Extract the (x, y) coordinate from the center of the cell holding the provided text.  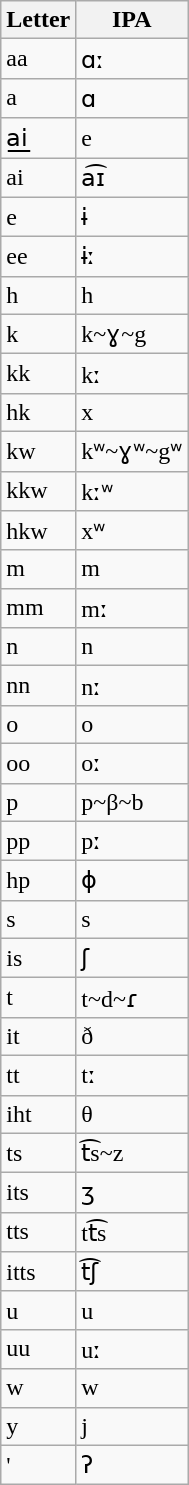
Letter (38, 20)
ɑ (132, 98)
tt͡s (132, 1232)
ee (38, 257)
kw (38, 451)
mː (132, 608)
uu (38, 1349)
ʃ (132, 958)
kʷ~ɣʷ~gʷ (132, 451)
iht (38, 1114)
a͡ɪ (132, 178)
kː (132, 374)
kːʷ (132, 491)
uː (132, 1349)
nn (38, 686)
its (38, 1193)
ɨː (132, 257)
t~d~ɾ (132, 998)
hk (38, 412)
t (38, 998)
p (38, 802)
tt (38, 1075)
j (132, 1426)
hp (38, 881)
ts (38, 1153)
pː (132, 841)
θ (132, 1114)
y (38, 1426)
p~β~b (132, 802)
ɑː (132, 59)
nː (132, 686)
k~ɣ~g (132, 334)
ð (132, 1036)
ɨ (132, 217)
a̲i̲ (38, 138)
oo (38, 763)
IPA (132, 20)
it (38, 1036)
t͡s~z (132, 1153)
ai (38, 178)
hkw (38, 531)
k (38, 334)
kkw (38, 491)
tts (38, 1232)
a (38, 98)
' (38, 1465)
tː (132, 1075)
x (132, 412)
kk (38, 374)
ʔ (132, 1465)
aa (38, 59)
ɸ (132, 881)
pp (38, 841)
mm (38, 608)
is (38, 958)
xʷ (132, 531)
itts (38, 1272)
ʒ (132, 1193)
oː (132, 763)
t͡ʃ (132, 1272)
